Capture the cell that displays the provided text and extract its [x, y] central coordinate. 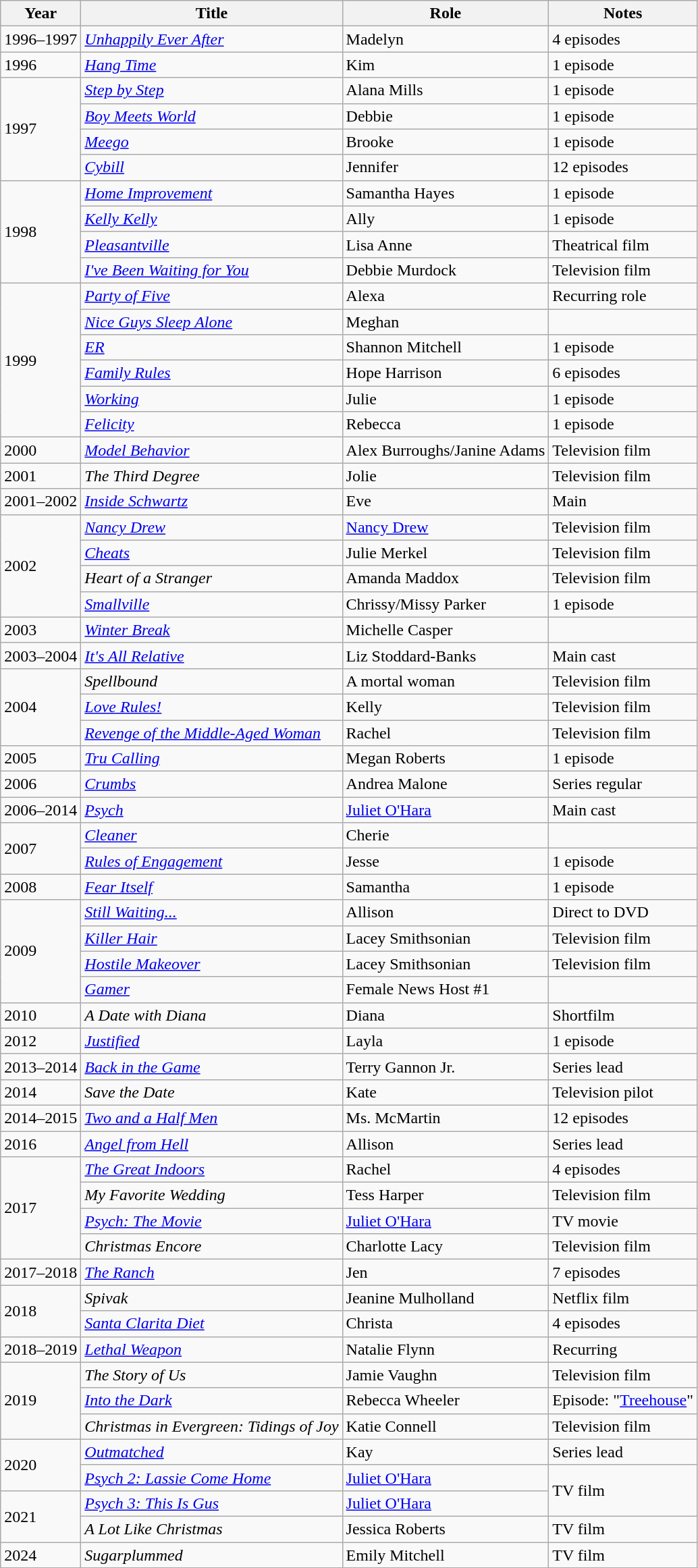
Female News Host #1 [446, 990]
A mortal woman [446, 681]
Shannon Mitchell [446, 348]
Brooke [446, 142]
2006 [41, 784]
Inside Schwartz [212, 502]
Madelyn [446, 39]
Spivak [212, 1298]
I've Been Waiting for You [212, 270]
The Third Degree [212, 476]
Step by Step [212, 90]
2009 [41, 951]
Back in the Game [212, 1066]
Model Behavior [212, 450]
Debbie [446, 116]
2005 [41, 759]
TV movie [623, 1221]
2020 [41, 1465]
Home Improvement [212, 193]
Eve [446, 502]
Angel from Hell [212, 1144]
2000 [41, 450]
Hang Time [212, 65]
Rebecca [446, 425]
Andrea Malone [446, 784]
Santa Clarita Diet [212, 1324]
2013–2014 [41, 1066]
1999 [41, 360]
Theatrical film [623, 244]
Layla [446, 1041]
Winter Break [212, 630]
Jennifer [446, 167]
Hostile Makeover [212, 964]
Outmatched [212, 1452]
Ms. McMartin [446, 1118]
Kay [446, 1452]
Terry Gannon Jr. [446, 1066]
Christa [446, 1324]
Television pilot [623, 1092]
Psych: The Movie [212, 1221]
Lisa Anne [446, 244]
Direct to DVD [623, 913]
Kelly [446, 707]
Save the Date [212, 1092]
Julie [446, 399]
7 episodes [623, 1272]
Netflix film [623, 1298]
2019 [41, 1401]
2014 [41, 1092]
It's All Relative [212, 655]
Emily Mitchell [446, 1555]
Jeanine Mulholland [446, 1298]
Meego [212, 142]
Tru Calling [212, 759]
Main [623, 502]
2021 [41, 1516]
Lethal Weapon [212, 1349]
Working [212, 399]
1996 [41, 65]
Meghan [446, 322]
Felicity [212, 425]
Psych 3: This Is Gus [212, 1503]
Psych 2: Lassie Come Home [212, 1478]
Jesse [446, 861]
2002 [41, 566]
Megan Roberts [446, 759]
Liz Stoddard-Banks [446, 655]
Series regular [623, 784]
Spellbound [212, 681]
2016 [41, 1144]
Katie Connell [446, 1426]
2006–2014 [41, 810]
2004 [41, 707]
The Ranch [212, 1272]
Cybill [212, 167]
Pleasantville [212, 244]
Year [41, 13]
2024 [41, 1555]
Diana [446, 1015]
Revenge of the Middle-Aged Woman [212, 732]
Charlotte Lacy [446, 1247]
A Date with Diana [212, 1015]
2012 [41, 1041]
My Favorite Wedding [212, 1195]
Psych [212, 810]
Alexa [446, 296]
Jen [446, 1272]
Cherie [446, 836]
2010 [41, 1015]
Into the Dark [212, 1401]
Fear Itself [212, 887]
Ally [446, 219]
2018–2019 [41, 1349]
Christmas Encore [212, 1247]
Amanda Maddox [446, 578]
Kim [446, 65]
Title [212, 13]
Rules of Engagement [212, 861]
2001–2002 [41, 502]
Cheats [212, 553]
Chrissy/Missy Parker [446, 604]
Kate [446, 1092]
Still Waiting... [212, 913]
ER [212, 348]
Alana Mills [446, 90]
The Great Indoors [212, 1170]
Episode: "Treehouse" [623, 1401]
Michelle Casper [446, 630]
Rebecca Wheeler [446, 1401]
Sugarplummed [212, 1555]
Family Rules [212, 373]
1998 [41, 232]
A Lot Like Christmas [212, 1529]
Boy Meets World [212, 116]
2017 [41, 1208]
6 episodes [623, 373]
Recurring [623, 1349]
2008 [41, 887]
2001 [41, 476]
Jamie Vaughn [446, 1375]
Love Rules! [212, 707]
Alex Burroughs/Janine Adams [446, 450]
2007 [41, 848]
1997 [41, 129]
Kelly Kelly [212, 219]
Cleaner [212, 836]
2003 [41, 630]
Justified [212, 1041]
Jessica Roberts [446, 1529]
Samantha Hayes [446, 193]
Unhappily Ever After [212, 39]
Julie Merkel [446, 553]
Heart of a Stranger [212, 578]
Nice Guys Sleep Alone [212, 322]
Party of Five [212, 296]
Shortfilm [623, 1015]
Two and a Half Men [212, 1118]
Notes [623, 13]
Gamer [212, 990]
Recurring role [623, 296]
2003–2004 [41, 655]
Debbie Murdock [446, 270]
2014–2015 [41, 1118]
The Story of Us [212, 1375]
Christmas in Evergreen: Tidings of Joy [212, 1426]
Natalie Flynn [446, 1349]
Jolie [446, 476]
2017–2018 [41, 1272]
Crumbs [212, 784]
Smallville [212, 604]
Samantha [446, 887]
Role [446, 13]
Hope Harrison [446, 373]
1996–1997 [41, 39]
2018 [41, 1311]
Tess Harper [446, 1195]
Killer Hair [212, 938]
